Detect which cell encompasses the target text, then output its [x, y] center coordinate. 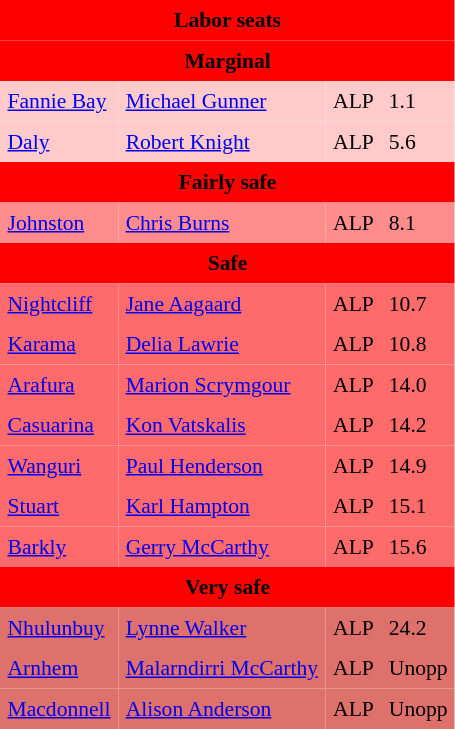
8.1 [418, 222]
Malarndirri McCarthy [222, 668]
Gerry McCarthy [222, 546]
Very safe [228, 587]
Karl Hampton [222, 506]
Lynne Walker [222, 627]
Fairly safe [228, 182]
Marion Scrymgour [222, 384]
Nhulunbuy [59, 627]
14.0 [418, 384]
10.8 [418, 344]
Michael Gunner [222, 101]
Marginal [228, 60]
Daly [59, 141]
Chris Burns [222, 222]
Nightcliff [59, 303]
Jane Aagaard [222, 303]
Casuarina [59, 425]
Wanguri [59, 465]
Fannie Bay [59, 101]
Stuart [59, 506]
Alison Anderson [222, 708]
15.6 [418, 546]
Arafura [59, 384]
14.2 [418, 425]
Karama [59, 344]
Kon Vatskalis [222, 425]
Barkly [59, 546]
15.1 [418, 506]
Arnhem [59, 668]
24.2 [418, 627]
Safe [228, 263]
14.9 [418, 465]
Macdonnell [59, 708]
5.6 [418, 141]
Delia Lawrie [222, 344]
10.7 [418, 303]
Johnston [59, 222]
Robert Knight [222, 141]
1.1 [418, 101]
Paul Henderson [222, 465]
Labor seats [228, 20]
